Find where the given text appears and provide that cell's center as (X, Y) coordinate. 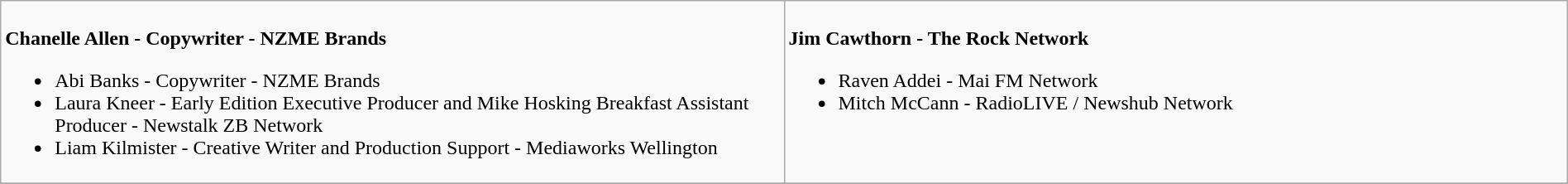
Jim Cawthorn - The Rock NetworkRaven Addei - Mai FM NetworkMitch McCann - RadioLIVE / Newshub Network (1176, 93)
